Provide the (x, y) coordinate of the cell's center where the given text is located.  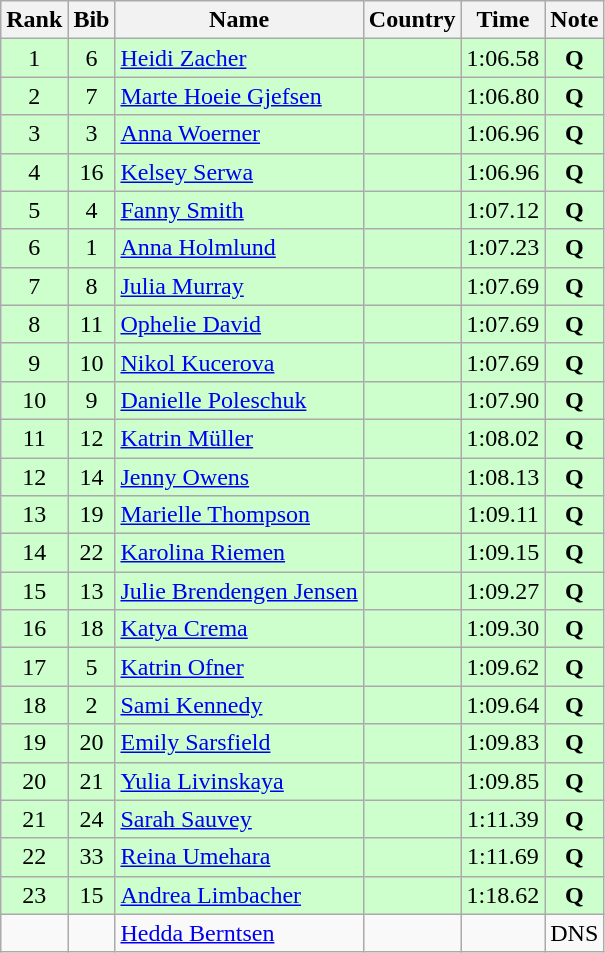
Ophelie David (239, 324)
1:07.90 (503, 400)
1:09.15 (503, 553)
Danielle Poleschuk (239, 400)
1:09.83 (503, 743)
Katrin Ofner (239, 667)
Heidi Zacher (239, 58)
1:07.23 (503, 248)
Marielle Thompson (239, 515)
1:09.30 (503, 629)
1:09.64 (503, 705)
1:09.11 (503, 515)
1:06.80 (503, 96)
33 (92, 857)
Anna Holmlund (239, 248)
Julie Brendengen Jensen (239, 591)
Katya Crema (239, 629)
Anna Woerner (239, 134)
24 (92, 819)
Jenny Owens (239, 477)
23 (34, 895)
Karolina Riemen (239, 553)
Name (239, 20)
Yulia Livinskaya (239, 781)
Andrea Limbacher (239, 895)
Nikol Kucerova (239, 362)
Marte Hoeie Gjefsen (239, 96)
Sarah Sauvey (239, 819)
Note (574, 20)
Country (412, 20)
Reina Umehara (239, 857)
Time (503, 20)
DNS (574, 933)
1:09.62 (503, 667)
1:08.02 (503, 438)
17 (34, 667)
Sami Kennedy (239, 705)
Emily Sarsfield (239, 743)
1:11.39 (503, 819)
1:11.69 (503, 857)
Fanny Smith (239, 210)
Julia Murray (239, 286)
1:09.85 (503, 781)
Rank (34, 20)
Hedda Berntsen (239, 933)
Kelsey Serwa (239, 172)
1:06.58 (503, 58)
1:07.12 (503, 210)
Bib (92, 20)
Katrin Müller (239, 438)
1:08.13 (503, 477)
1:09.27 (503, 591)
1:18.62 (503, 895)
